Find where the given text appears and provide that cell's center as [X, Y] coordinate. 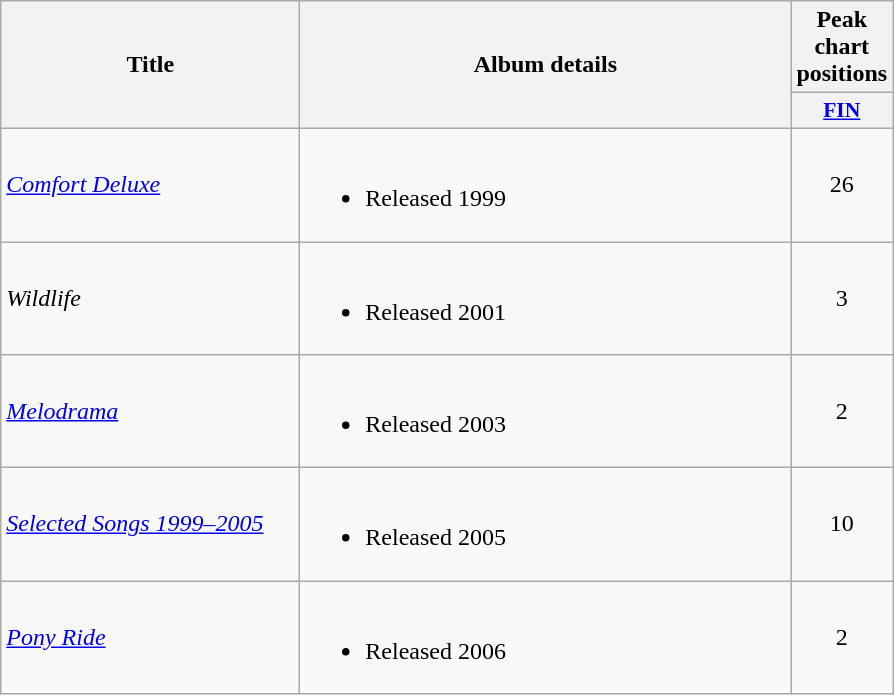
Released 1999 [546, 184]
Wildlife [150, 298]
Selected Songs 1999–2005 [150, 524]
Melodrama [150, 412]
Pony Ride [150, 638]
Peak chart positions [842, 47]
26 [842, 184]
FIN [842, 111]
3 [842, 298]
Released 2005 [546, 524]
Released 2006 [546, 638]
Released 2003 [546, 412]
Released 2001 [546, 298]
Comfort Deluxe [150, 184]
Title [150, 65]
10 [842, 524]
Album details [546, 65]
